Return the (x, y) coordinate for the center point of the cell that contains the specified text.  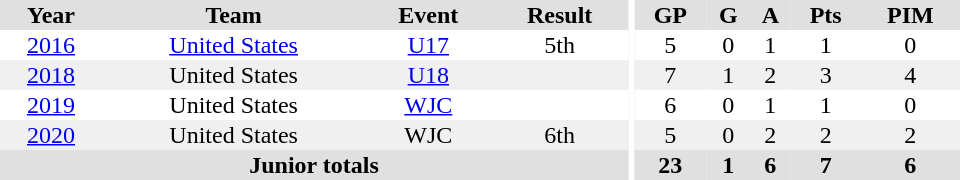
5th (560, 45)
Year (51, 15)
6th (560, 135)
Pts (826, 15)
2016 (51, 45)
Junior totals (314, 165)
A (770, 15)
2018 (51, 75)
U17 (428, 45)
4 (910, 75)
2020 (51, 135)
PIM (910, 15)
23 (670, 165)
2019 (51, 105)
Result (560, 15)
Team (234, 15)
Event (428, 15)
3 (826, 75)
U18 (428, 75)
GP (670, 15)
G (728, 15)
